Scan for the cell matching the given text and deliver its (X, Y) coordinate at center. 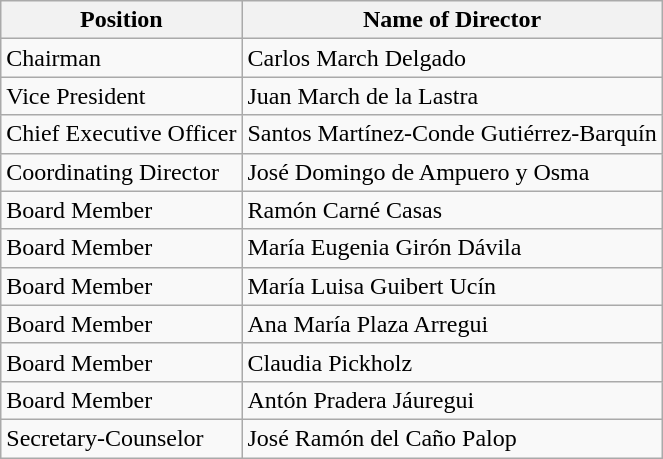
Claudia Pickholz (452, 362)
José Ramón del Caño Palop (452, 438)
Secretary-Counselor (122, 438)
Vice President (122, 96)
Juan March de la Lastra (452, 96)
José Domingo de Ampuero y Osma (452, 172)
Antón Pradera Jáuregui (452, 400)
Position (122, 20)
Santos Martínez-Conde Gutiérrez-Barquín (452, 134)
María Luisa Guibert Ucín (452, 286)
Chief Executive Officer (122, 134)
Ana María Plaza Arregui (452, 324)
Chairman (122, 58)
Carlos March Delgado (452, 58)
Coordinating Director (122, 172)
María Eugenia Girón Dávila (452, 248)
Ramón Carné Casas (452, 210)
Name of Director (452, 20)
